Scan for the cell matching the given text and deliver its (x, y) coordinate at center. 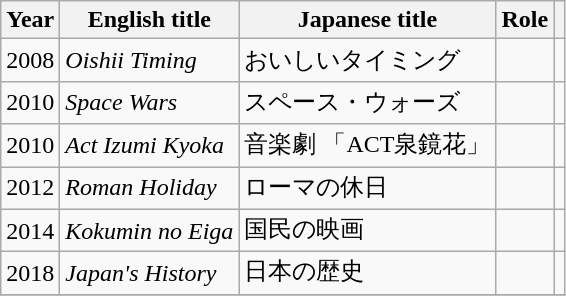
Kokumin no Eiga (150, 230)
2008 (30, 60)
Roman Holiday (150, 188)
おいしいタイミング (368, 60)
ローマの休日 (368, 188)
English title (150, 20)
2012 (30, 188)
Act Izumi Kyoka (150, 146)
2018 (30, 274)
2014 (30, 230)
Role (525, 20)
Japan's History (150, 274)
Japanese title (368, 20)
音楽劇 「ACT泉鏡花」 (368, 146)
Year (30, 20)
日本の歴史 (368, 274)
Oishii Timing (150, 60)
スペース・ウォーズ (368, 102)
国民の映画 (368, 230)
Space Wars (150, 102)
